Pinpoint the cell where the given text exists, returning its (X, Y) midpoint coordinate. 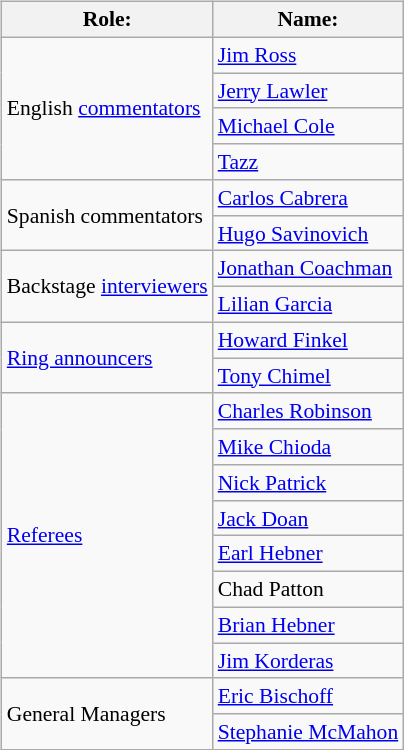
Name: (308, 20)
Jerry Lawler (308, 91)
Backstage interviewers (108, 286)
English commentators (108, 108)
Michael Cole (308, 126)
Spanish commentators (108, 216)
Eric Bischoff (308, 696)
Chad Patton (308, 590)
General Managers (108, 714)
Earl Hebner (308, 554)
Mike Chioda (308, 447)
Referees (108, 536)
Ring announcers (108, 358)
Jack Doan (308, 518)
Role: (108, 20)
Lilian Garcia (308, 305)
Tony Chimel (308, 376)
Brian Hebner (308, 625)
Jonathan Coachman (308, 269)
Charles Robinson (308, 411)
Tazz (308, 162)
Howard Finkel (308, 340)
Stephanie McMahon (308, 732)
Jim Ross (308, 55)
Hugo Savinovich (308, 233)
Carlos Cabrera (308, 198)
Nick Patrick (308, 483)
Jim Korderas (308, 661)
